Search for the cell housing the specified text and yield its (x, y) center coordinate. 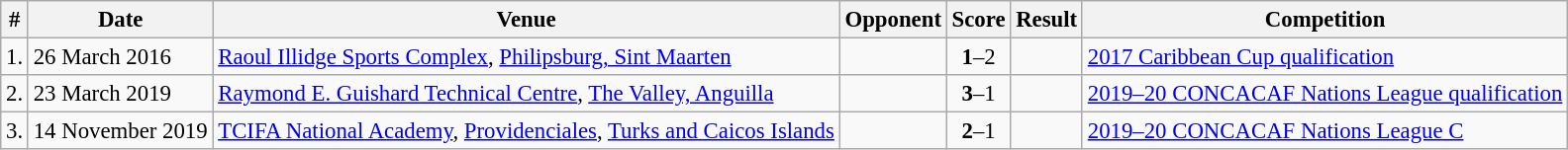
Venue (527, 20)
Date (120, 20)
3. (15, 131)
Result (1047, 20)
2019–20 CONCACAF Nations League C (1324, 131)
Opponent (893, 20)
Raoul Illidge Sports Complex, Philipsburg, Sint Maarten (527, 57)
Competition (1324, 20)
2–1 (978, 131)
# (15, 20)
2017 Caribbean Cup qualification (1324, 57)
TCIFA National Academy, Providenciales, Turks and Caicos Islands (527, 131)
Raymond E. Guishard Technical Centre, The Valley, Anguilla (527, 94)
3–1 (978, 94)
1. (15, 57)
26 March 2016 (120, 57)
Score (978, 20)
2. (15, 94)
1–2 (978, 57)
23 March 2019 (120, 94)
14 November 2019 (120, 131)
2019–20 CONCACAF Nations League qualification (1324, 94)
